Find where the given text appears and provide that cell's center as (x, y) coordinate. 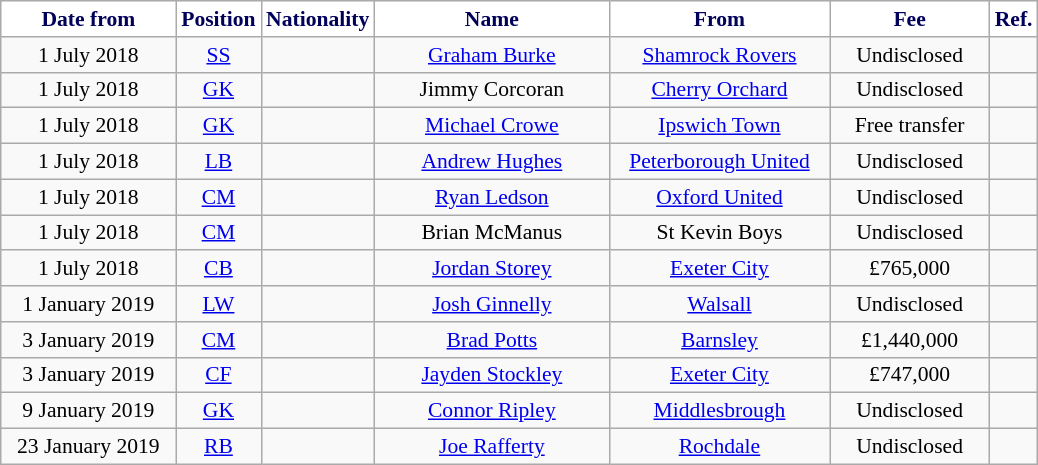
RB (218, 447)
Ref. (1014, 19)
Fee (910, 19)
Brian McManus (492, 233)
£1,440,000 (910, 340)
CB (218, 269)
Andrew Hughes (492, 162)
SS (218, 55)
Oxford United (719, 197)
£765,000 (910, 269)
Position (218, 19)
LW (218, 304)
Jimmy Corcoran (492, 90)
St Kevin Boys (719, 233)
Barnsley (719, 340)
CF (218, 375)
Jordan Storey (492, 269)
Brad Potts (492, 340)
Shamrock Rovers (719, 55)
Ryan Ledson (492, 197)
Graham Burke (492, 55)
1 January 2019 (88, 304)
9 January 2019 (88, 411)
Rochdale (719, 447)
Nationality (318, 19)
Date from (88, 19)
Ipswich Town (719, 126)
Jayden Stockley (492, 375)
Michael Crowe (492, 126)
Name (492, 19)
Connor Ripley (492, 411)
23 January 2019 (88, 447)
Walsall (719, 304)
Josh Ginnelly (492, 304)
Middlesbrough (719, 411)
LB (218, 162)
Cherry Orchard (719, 90)
Joe Rafferty (492, 447)
From (719, 19)
£747,000 (910, 375)
Free transfer (910, 126)
Peterborough United (719, 162)
